From the cell containing the given text, extract its center point as (X, Y) coordinate. 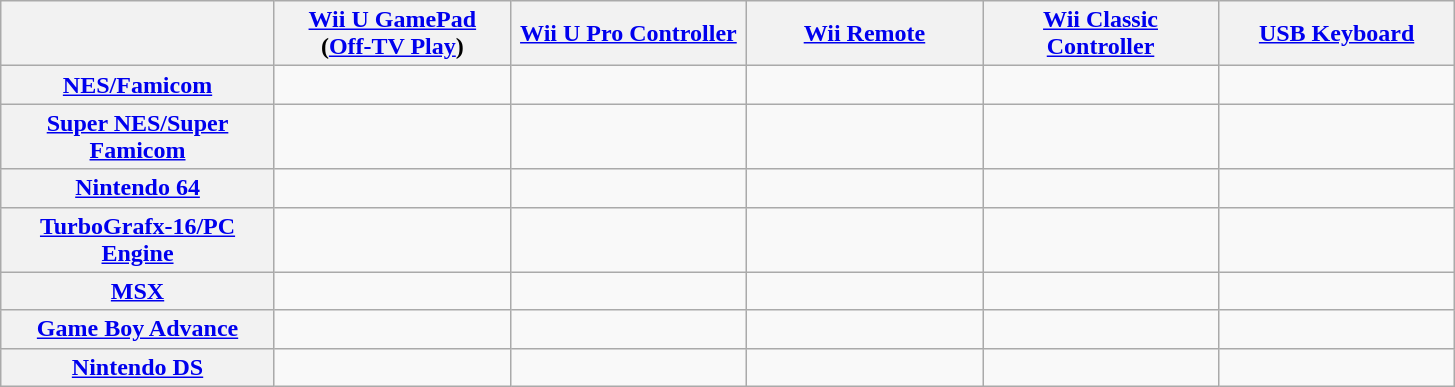
Wii Remote (864, 34)
Wii U Pro Controller (628, 34)
Wii U GamePad(Off-TV Play) (392, 34)
TurboGrafx-16/PC Engine (138, 240)
NES/Famicom (138, 85)
Nintendo DS (138, 367)
Super NES/Super Famicom (138, 136)
Game Boy Advance (138, 329)
Nintendo 64 (138, 188)
USB Keyboard (1337, 34)
MSX (138, 291)
Wii Classic Controller (1100, 34)
